Return (x, y) of the center of cell containing provided text 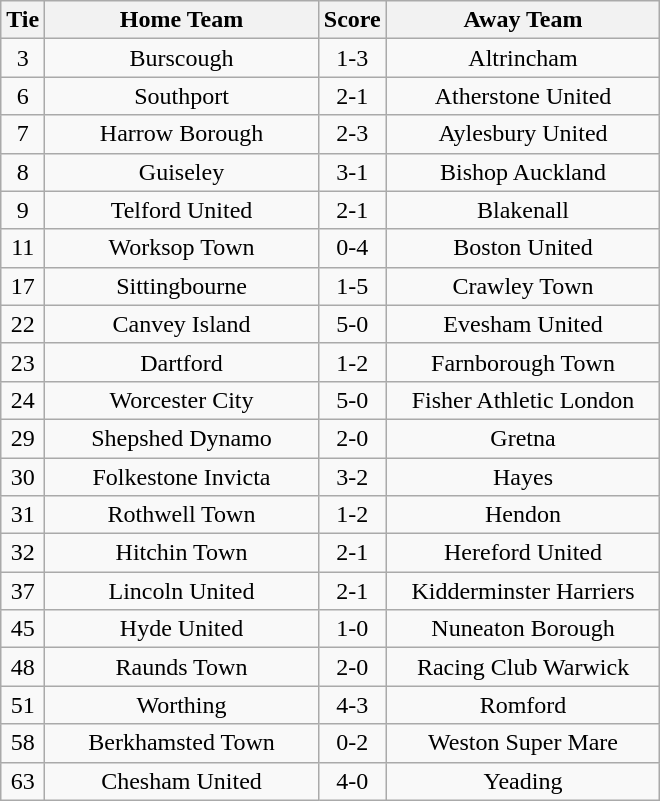
Score (352, 20)
0-4 (352, 248)
Farnborough Town (523, 362)
Raunds Town (182, 667)
63 (23, 781)
1-0 (352, 629)
58 (23, 743)
Racing Club Warwick (523, 667)
1-3 (352, 58)
Worksop Town (182, 248)
Weston Super Mare (523, 743)
24 (23, 400)
Home Team (182, 20)
3-2 (352, 477)
37 (23, 591)
Evesham United (523, 324)
Dartford (182, 362)
Nuneaton Borough (523, 629)
Altrincham (523, 58)
3 (23, 58)
Chesham United (182, 781)
Southport (182, 96)
23 (23, 362)
Boston United (523, 248)
Lincoln United (182, 591)
Rothwell Town (182, 515)
Hitchin Town (182, 553)
Aylesbury United (523, 134)
0-2 (352, 743)
Guiseley (182, 172)
Crawley Town (523, 286)
Fisher Athletic London (523, 400)
Away Team (523, 20)
Tie (23, 20)
29 (23, 438)
Worthing (182, 705)
Hereford United (523, 553)
Blakenall (523, 210)
Harrow Borough (182, 134)
Berkhamsted Town (182, 743)
Folkestone Invicta (182, 477)
48 (23, 667)
Sittingbourne (182, 286)
Telford United (182, 210)
Yeading (523, 781)
Burscough (182, 58)
51 (23, 705)
Romford (523, 705)
Hyde United (182, 629)
4-0 (352, 781)
1-5 (352, 286)
32 (23, 553)
30 (23, 477)
11 (23, 248)
31 (23, 515)
Worcester City (182, 400)
9 (23, 210)
2-3 (352, 134)
7 (23, 134)
Kidderminster Harriers (523, 591)
Hendon (523, 515)
4-3 (352, 705)
Hayes (523, 477)
Bishop Auckland (523, 172)
Shepshed Dynamo (182, 438)
3-1 (352, 172)
22 (23, 324)
Gretna (523, 438)
8 (23, 172)
45 (23, 629)
17 (23, 286)
Atherstone United (523, 96)
6 (23, 96)
Canvey Island (182, 324)
